Search for the cell housing the specified text and yield its [X, Y] center coordinate. 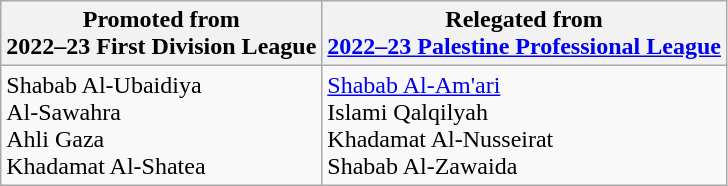
Promoted from2022–23 First Division League [162, 34]
Shabab Al-Am'ariIslami QalqilyahKhadamat Al-NusseiratShabab Al-Zawaida [524, 126]
Relegated from2022–23 Palestine Professional League [524, 34]
Shabab Al-UbaidiyaAl-SawahraAhli GazaKhadamat Al-Shatea [162, 126]
